Scan for the cell matching the given text and deliver its (x, y) coordinate at center. 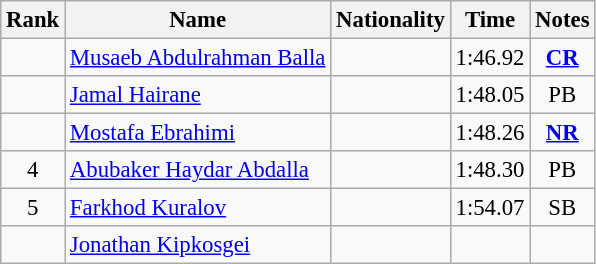
1:48.30 (490, 170)
Rank (33, 20)
1:46.92 (490, 58)
Name (198, 20)
Jamal Hairane (198, 95)
4 (33, 170)
Jonathan Kipkosgei (198, 245)
Abubaker Haydar Abdalla (198, 170)
SB (562, 208)
Mostafa Ebrahimi (198, 133)
Notes (562, 20)
Farkhod Kuralov (198, 208)
Time (490, 20)
1:54.07 (490, 208)
1:48.05 (490, 95)
1:48.26 (490, 133)
Nationality (390, 20)
5 (33, 208)
CR (562, 58)
Musaeb Abdulrahman Balla (198, 58)
NR (562, 133)
